Extract the [x, y] coordinate from the center of the cell holding the provided text.  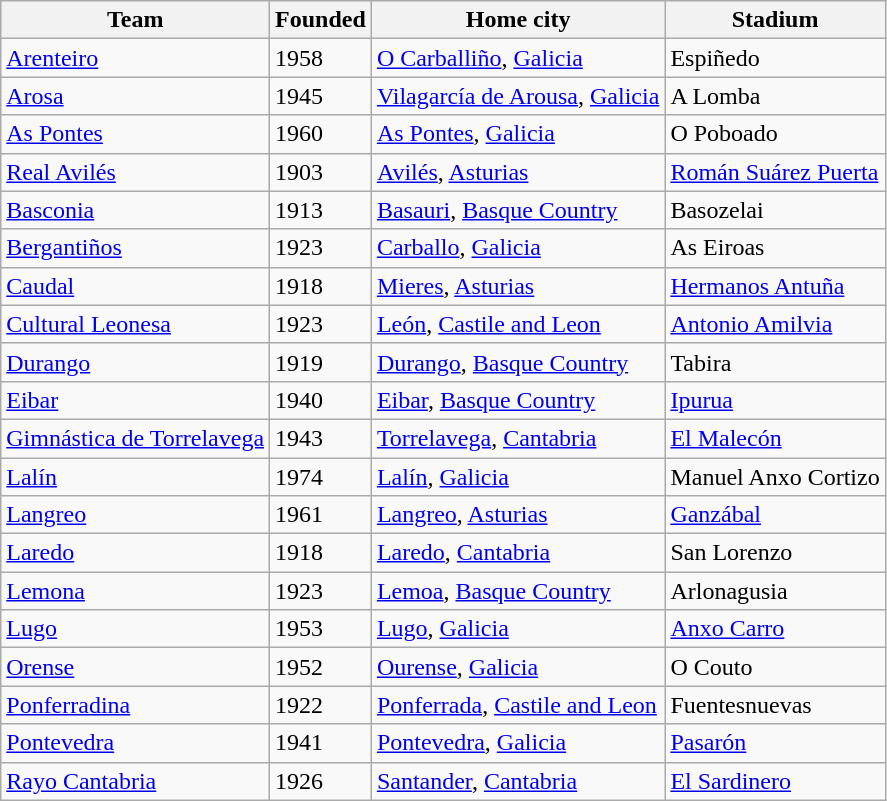
Real Avilés [136, 172]
Orense [136, 667]
Rayo Cantabria [136, 781]
Hermanos Antuña [775, 286]
Pontevedra, Galicia [518, 743]
Team [136, 20]
Lalín [136, 477]
As Eiroas [775, 248]
Manuel Anxo Cortizo [775, 477]
As Pontes, Galicia [518, 134]
Arlonagusia [775, 591]
Fuentesnuevas [775, 705]
Caudal [136, 286]
Eibar [136, 400]
Román Suárez Puerta [775, 172]
Lemona [136, 591]
Langreo, Asturias [518, 515]
1941 [321, 743]
Ponferrada, Castile and Leon [518, 705]
Gimnástica de Torrelavega [136, 438]
Lugo, Galicia [518, 629]
Lemoa, Basque Country [518, 591]
Laredo, Cantabria [518, 553]
Durango, Basque Country [518, 362]
1940 [321, 400]
San Lorenzo [775, 553]
Ipurua [775, 400]
Basozelai [775, 210]
Durango [136, 362]
O Poboado [775, 134]
Pasarón [775, 743]
1943 [321, 438]
O Carballiño, Galicia [518, 58]
Avilés, Asturias [518, 172]
Arenteiro [136, 58]
Vilagarcía de Arousa, Galicia [518, 96]
Home city [518, 20]
El Sardinero [775, 781]
Lugo [136, 629]
Ourense, Galicia [518, 667]
As Pontes [136, 134]
Laredo [136, 553]
1960 [321, 134]
Basconia [136, 210]
Santander, Cantabria [518, 781]
1903 [321, 172]
1974 [321, 477]
Arosa [136, 96]
Langreo [136, 515]
Mieres, Asturias [518, 286]
1961 [321, 515]
Antonio Amilvia [775, 324]
1919 [321, 362]
1922 [321, 705]
Founded [321, 20]
Carballo, Galicia [518, 248]
1953 [321, 629]
Eibar, Basque Country [518, 400]
Ganzábal [775, 515]
1945 [321, 96]
El Malecón [775, 438]
1958 [321, 58]
Lalín, Galicia [518, 477]
Bergantiños [136, 248]
Basauri, Basque Country [518, 210]
Anxo Carro [775, 629]
Ponferradina [136, 705]
Tabira [775, 362]
A Lomba [775, 96]
1926 [321, 781]
León, Castile and Leon [518, 324]
Cultural Leonesa [136, 324]
1913 [321, 210]
Torrelavega, Cantabria [518, 438]
O Couto [775, 667]
1952 [321, 667]
Espiñedo [775, 58]
Pontevedra [136, 743]
Stadium [775, 20]
